Extract the [x, y] coordinate from the center of the cell holding the provided text.  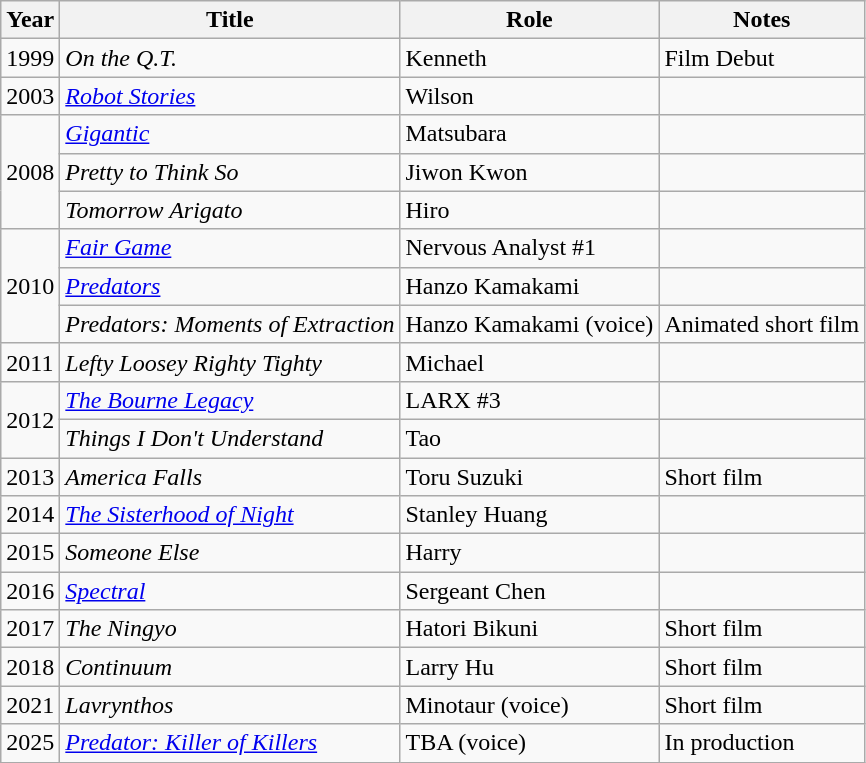
Things I Don't Understand [230, 438]
Robot Stories [230, 96]
2003 [30, 96]
2021 [30, 705]
Kenneth [530, 58]
2008 [30, 172]
1999 [30, 58]
Tomorrow Arigato [230, 210]
Continuum [230, 667]
The Ningyo [230, 629]
Sergeant Chen [530, 591]
Pretty to Think So [230, 172]
2025 [30, 743]
The Sisterhood of Night [230, 515]
Animated short film [762, 324]
2014 [30, 515]
Lavrynthos [230, 705]
Larry Hu [530, 667]
Tao [530, 438]
Gigantic [230, 134]
2010 [30, 286]
Hanzo Kamakami (voice) [530, 324]
Someone Else [230, 553]
Hatori Bikuni [530, 629]
Role [530, 20]
Notes [762, 20]
Predators: Moments of Extraction [230, 324]
2017 [30, 629]
2018 [30, 667]
2016 [30, 591]
Predator: Killer of Killers [230, 743]
2013 [30, 477]
Stanley Huang [530, 515]
Matsubara [530, 134]
The Bourne Legacy [230, 400]
LARX #3 [530, 400]
Title [230, 20]
Harry [530, 553]
On the Q.T. [230, 58]
Michael [530, 362]
2012 [30, 419]
Nervous Analyst #1 [530, 248]
Lefty Loosey Righty Tighty [230, 362]
Wilson [530, 96]
Jiwon Kwon [530, 172]
2011 [30, 362]
TBA (voice) [530, 743]
Spectral [230, 591]
Fair Game [230, 248]
Hiro [530, 210]
Minotaur (voice) [530, 705]
Year [30, 20]
In production [762, 743]
Toru Suzuki [530, 477]
Film Debut [762, 58]
Hanzo Kamakami [530, 286]
America Falls [230, 477]
2015 [30, 553]
Predators [230, 286]
